Extract the [x, y] coordinate from the center of the cell holding the provided text.  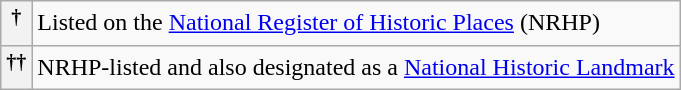
NRHP-listed and also designated as a National Historic Landmark [356, 68]
†† [16, 68]
† [16, 24]
Listed on the National Register of Historic Places (NRHP) [356, 24]
